Detect which cell encompasses the target text, then output its [x, y] center coordinate. 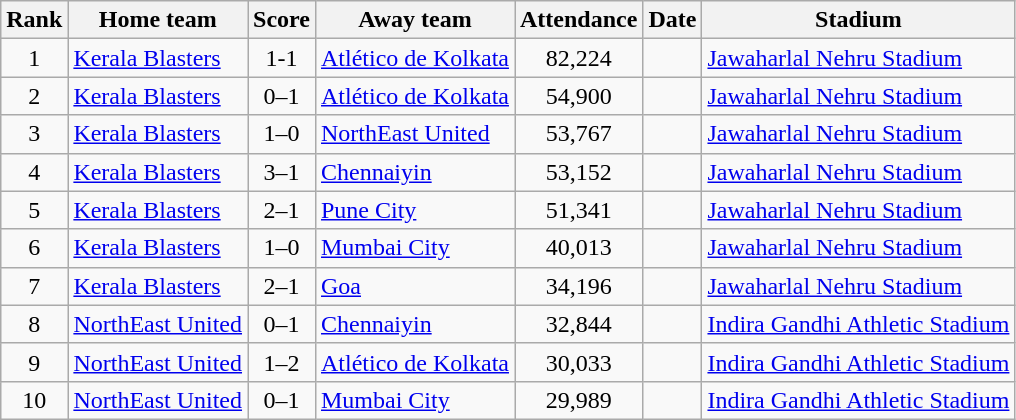
53,767 [578, 134]
9 [34, 362]
4 [34, 172]
53,152 [578, 172]
Date [672, 20]
8 [34, 324]
51,341 [578, 210]
7 [34, 286]
Attendance [578, 20]
Pune City [414, 210]
1 [34, 58]
54,900 [578, 96]
Rank [34, 20]
3 [34, 134]
1-1 [282, 58]
34,196 [578, 286]
10 [34, 400]
2 [34, 96]
82,224 [578, 58]
5 [34, 210]
32,844 [578, 324]
Stadium [858, 20]
Goa [414, 286]
3–1 [282, 172]
30,033 [578, 362]
1–2 [282, 362]
6 [34, 248]
40,013 [578, 248]
Home team [158, 20]
29,989 [578, 400]
Score [282, 20]
Away team [414, 20]
